Pinpoint the cell where the given text exists, returning its (x, y) midpoint coordinate. 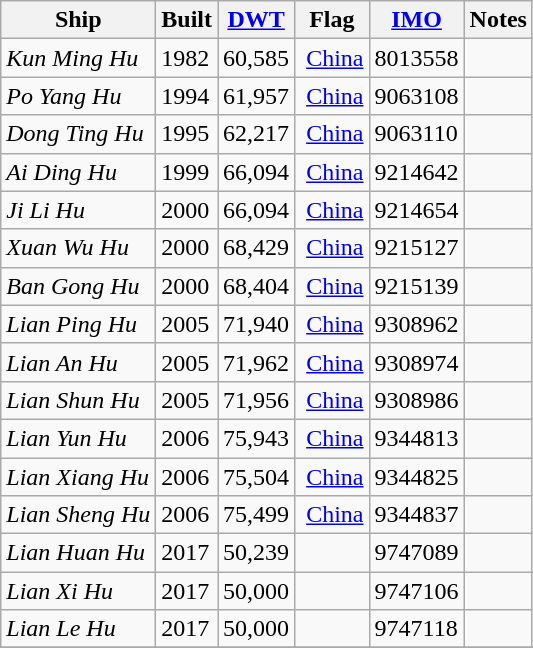
9747106 (416, 591)
IMO (416, 20)
Notes (498, 20)
Ai Ding Hu (78, 172)
8013558 (416, 58)
9063108 (416, 96)
9308986 (416, 400)
9747118 (416, 629)
Lian Xi Hu (78, 591)
Lian Ping Hu (78, 324)
Lian An Hu (78, 362)
Kun Ming Hu (78, 58)
Lian Yun Hu (78, 438)
71,940 (256, 324)
9308962 (416, 324)
71,962 (256, 362)
DWT (256, 20)
50,239 (256, 553)
68,404 (256, 286)
1982 (187, 58)
75,943 (256, 438)
9747089 (416, 553)
Flag (332, 20)
9344837 (416, 515)
Lian Huan Hu (78, 553)
Lian Xiang Hu (78, 477)
9215139 (416, 286)
9344825 (416, 477)
1995 (187, 134)
Ji Li Hu (78, 210)
Built (187, 20)
61,957 (256, 96)
Lian Le Hu (78, 629)
9215127 (416, 248)
Lian Shun Hu (78, 400)
Ban Gong Hu (78, 286)
9214642 (416, 172)
68,429 (256, 248)
62,217 (256, 134)
60,585 (256, 58)
9308974 (416, 362)
Lian Sheng Hu (78, 515)
75,499 (256, 515)
9344813 (416, 438)
Ship (78, 20)
Dong Ting Hu (78, 134)
1994 (187, 96)
9063110 (416, 134)
75,504 (256, 477)
1999 (187, 172)
71,956 (256, 400)
Po Yang Hu (78, 96)
9214654 (416, 210)
Xuan Wu Hu (78, 248)
